Identify which cell holds the provided text, then report its (X, Y) central coordinate. 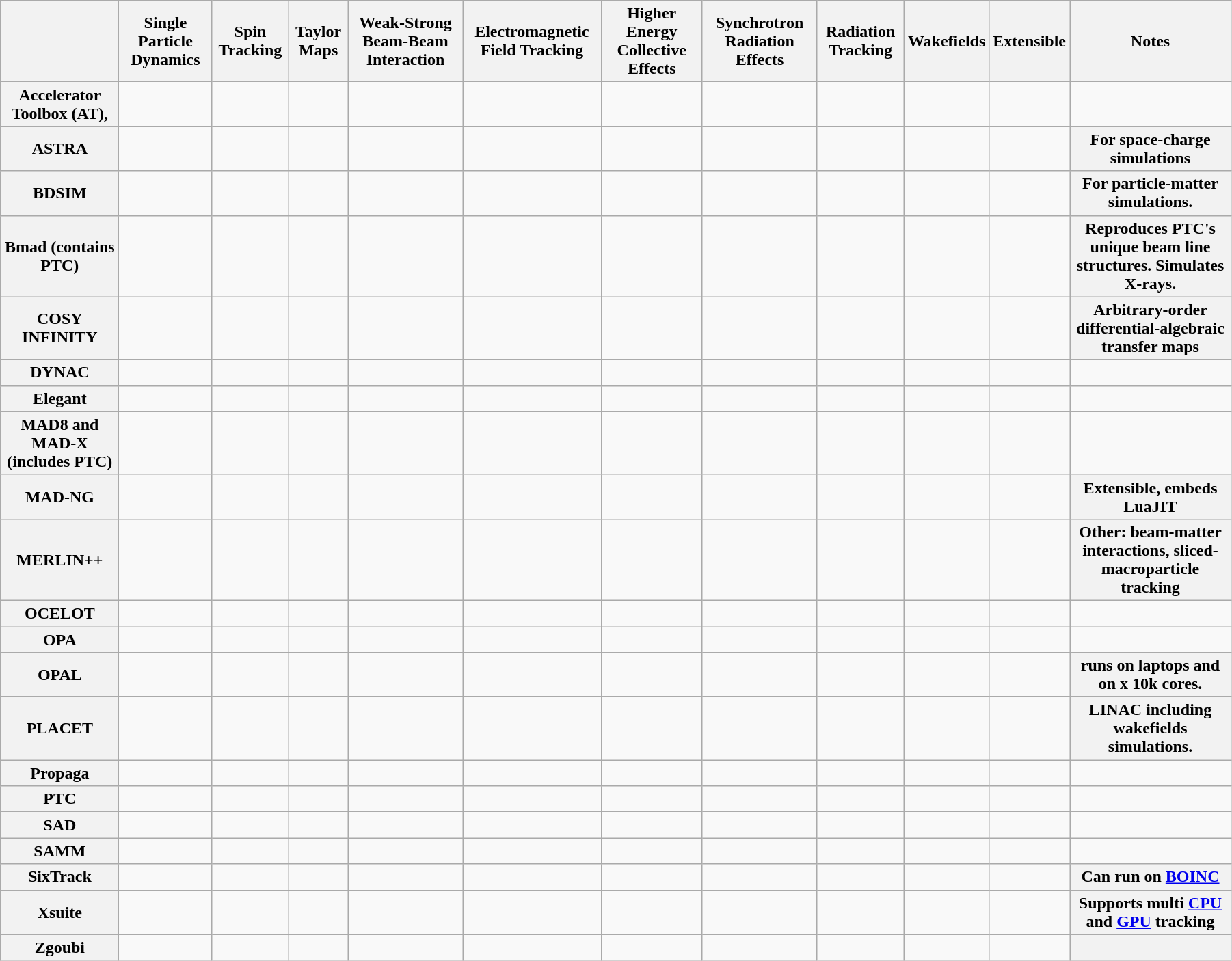
Electromagnetic Field Tracking (532, 41)
Spin Tracking (250, 41)
OCELOT (60, 613)
MERLIN++ (60, 559)
DYNAC (60, 373)
OPA (60, 639)
SAD (60, 825)
Wakefields (946, 41)
SAMM (60, 851)
Xsuite (60, 912)
Reproduces PTC's unique beam line structures. Simulates X-rays. (1151, 256)
Extensible (1030, 41)
SixTrack (60, 877)
Accelerator Toolbox (AT), (60, 104)
Single Particle Dynamics (165, 41)
COSY INFINITY (60, 328)
Other: beam-matter interactions, sliced-macroparticle tracking (1151, 559)
Elegant (60, 398)
Can run on BOINC (1151, 877)
PLACET (60, 729)
OPAL (60, 675)
ASTRA (60, 149)
Notes (1151, 41)
Taylor Maps (319, 41)
BDSIM (60, 193)
Bmad (contains PTC) (60, 256)
Higher Energy Collective Effects (652, 41)
Supports multi CPU and GPU tracking (1151, 912)
MAD8 and MAD-X (includes PTC) (60, 443)
Extensible, embeds LuaJIT (1151, 496)
For particle-matter simulations. (1151, 193)
PTC (60, 799)
Synchrotron Radiation Effects (760, 41)
Weak-Strong Beam-Beam Interaction (405, 41)
LINAC including wakefields simulations. (1151, 729)
runs on laptops and on x 10k cores. (1151, 675)
Arbitrary-order differential-algebraic transfer maps (1151, 328)
MAD-NG (60, 496)
Radiation Tracking (860, 41)
For space-charge simulations (1151, 149)
Zgoubi (60, 947)
Propaga (60, 773)
